For the text-containing cell, return its midpoint in [x, y] coordinate format. 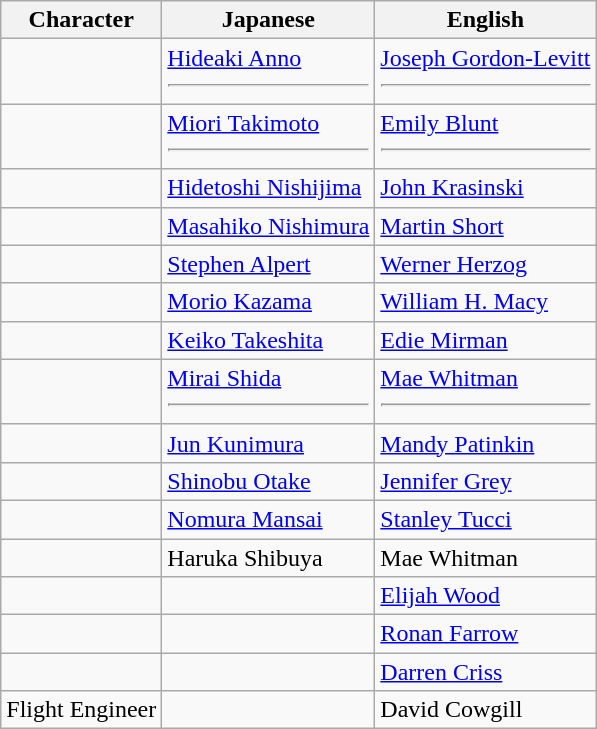
Darren Criss [486, 672]
Stephen Alpert [268, 264]
Edie Mirman [486, 340]
Martin Short [486, 226]
Joseph Gordon-Levitt [486, 72]
Ronan Farrow [486, 634]
Flight Engineer [82, 710]
Jun Kunimura [268, 443]
Shinobu Otake [268, 481]
Japanese [268, 20]
Mirai Shida [268, 392]
Masahiko Nishimura [268, 226]
Character [82, 20]
English [486, 20]
Werner Herzog [486, 264]
Nomura Mansai [268, 519]
Morio Kazama [268, 302]
Hidetoshi Nishijima [268, 188]
Jennifer Grey [486, 481]
David Cowgill [486, 710]
Emily Blunt [486, 136]
Elijah Wood [486, 596]
William H. Macy [486, 302]
Hideaki Anno [268, 72]
John Krasinski [486, 188]
Haruka Shibuya [268, 557]
Keiko Takeshita [268, 340]
Miori Takimoto [268, 136]
Stanley Tucci [486, 519]
Mandy Patinkin [486, 443]
